From the cell containing the given text, extract its center point as (x, y) coordinate. 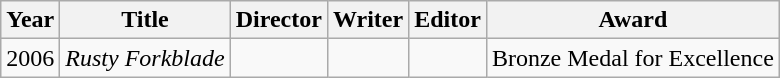
Director (278, 20)
Editor (448, 20)
Title (145, 20)
Bronze Medal for Excellence (632, 58)
2006 (30, 58)
Writer (368, 20)
Award (632, 20)
Rusty Forkblade (145, 58)
Year (30, 20)
